Extract the [x, y] coordinate from the center of the cell holding the provided text.  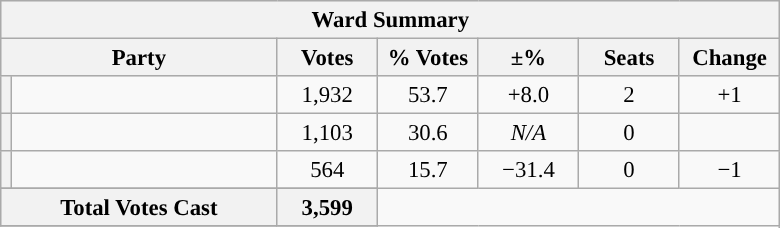
+8.0 [528, 95]
+1 [730, 95]
53.7 [428, 95]
Total Votes Cast [139, 208]
Votes [328, 58]
Party [139, 58]
±% [528, 58]
−31.4 [528, 170]
Seats [630, 58]
3,599 [328, 208]
15.7 [428, 170]
2 [630, 95]
1,932 [328, 95]
30.6 [428, 133]
Ward Summary [390, 20]
1,103 [328, 133]
N/A [528, 133]
% Votes [428, 58]
564 [328, 170]
Change [730, 58]
−1 [730, 170]
